Identify which cell holds the provided text, then report its [X, Y] central coordinate. 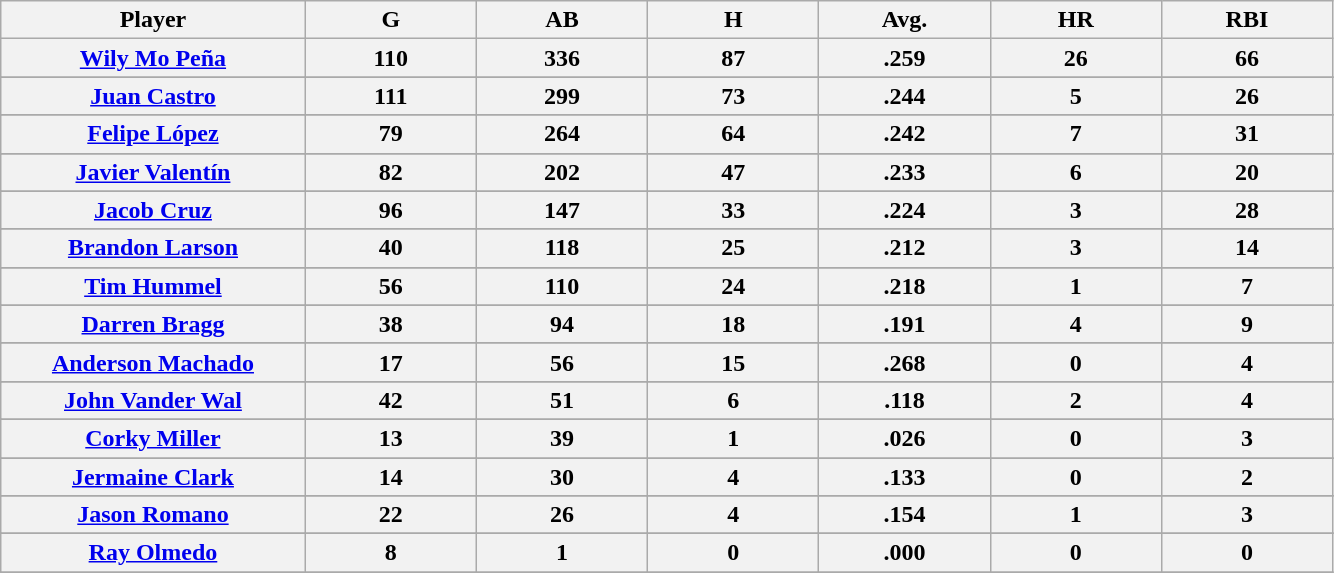
.242 [904, 134]
51 [562, 400]
Anderson Machado [153, 362]
336 [562, 58]
Darren Bragg [153, 324]
H [734, 20]
.259 [904, 58]
47 [734, 172]
.191 [904, 324]
30 [562, 477]
82 [390, 172]
24 [734, 286]
38 [390, 324]
64 [734, 134]
Player [153, 20]
94 [562, 324]
39 [562, 438]
Jacob Cruz [153, 210]
Ray Olmedo [153, 553]
.000 [904, 553]
HR [1076, 20]
Jason Romano [153, 515]
96 [390, 210]
John Vander Wal [153, 400]
.218 [904, 286]
13 [390, 438]
40 [390, 248]
33 [734, 210]
Wily Mo Peña [153, 58]
.154 [904, 515]
Avg. [904, 20]
Corky Miller [153, 438]
9 [1246, 324]
20 [1246, 172]
8 [390, 553]
.233 [904, 172]
.268 [904, 362]
.224 [904, 210]
5 [1076, 96]
.212 [904, 248]
42 [390, 400]
Jermaine Clark [153, 477]
RBI [1246, 20]
147 [562, 210]
73 [734, 96]
22 [390, 515]
G [390, 20]
28 [1246, 210]
.133 [904, 477]
AB [562, 20]
31 [1246, 134]
Juan Castro [153, 96]
.026 [904, 438]
25 [734, 248]
Tim Hummel [153, 286]
Javier Valentín [153, 172]
.118 [904, 400]
17 [390, 362]
118 [562, 248]
264 [562, 134]
18 [734, 324]
66 [1246, 58]
87 [734, 58]
79 [390, 134]
Felipe López [153, 134]
202 [562, 172]
15 [734, 362]
.244 [904, 96]
111 [390, 96]
299 [562, 96]
Brandon Larson [153, 248]
